Scan for the cell matching the given text and deliver its [X, Y] coordinate at center. 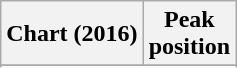
Chart (2016) [72, 34]
Peak position [189, 34]
